Locate the cell with the specified text and output its [x, y] center coordinate. 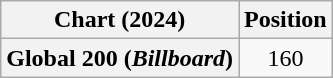
Position [285, 20]
Global 200 (Billboard) [120, 58]
160 [285, 58]
Chart (2024) [120, 20]
